Search for the cell housing the specified text and yield its (x, y) center coordinate. 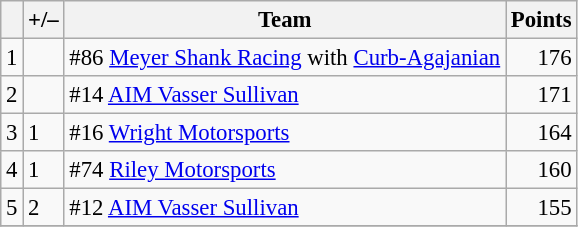
176 (542, 58)
Team (284, 20)
#16 Wright Motorsports (284, 133)
160 (542, 170)
+/– (44, 20)
5 (12, 208)
4 (12, 170)
#14 AIM Vasser Sullivan (284, 95)
#74 Riley Motorsports (284, 170)
#12 AIM Vasser Sullivan (284, 208)
Points (542, 20)
164 (542, 133)
#86 Meyer Shank Racing with Curb-Agajanian (284, 58)
3 (12, 133)
171 (542, 95)
155 (542, 208)
